Detect which cell encompasses the target text, then output its [x, y] center coordinate. 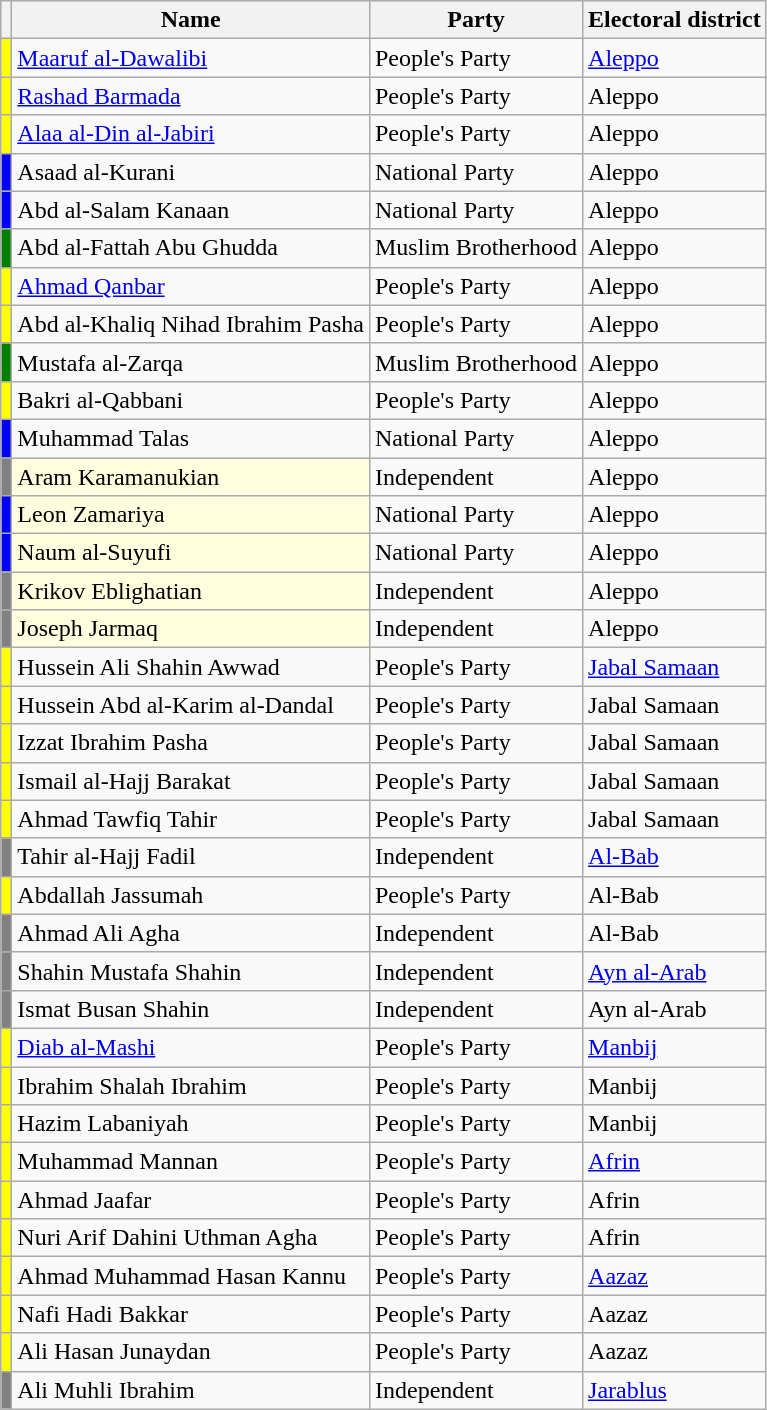
Hussein Ali Shahin Awwad [191, 667]
Maaruf al-Dawalibi [191, 58]
Naum al-Suyufi [191, 553]
Ismat Busan Shahin [191, 1009]
Muhammad Talas [191, 438]
Ahmad Ali Agha [191, 933]
Ali Hasan Junaydan [191, 1352]
Shahin Mustafa Shahin [191, 971]
Izzat Ibrahim Pasha [191, 743]
Bakri al-Qabbani [191, 400]
Hussein Abd al-Karim al-Dandal [191, 705]
Nuri Arif Dahini Uthman Agha [191, 1238]
Ismail al-Hajj Barakat [191, 781]
Hazim Labaniyah [191, 1124]
Ibrahim Shalah Ibrahim [191, 1085]
Leon Zamariya [191, 515]
Ahmad Muhammad Hasan Kannu [191, 1276]
Name [191, 20]
Abd al-Fattah Abu Ghudda [191, 248]
Electoral district [675, 20]
Nafi Hadi Bakkar [191, 1314]
Joseph Jarmaq [191, 629]
Abd al-Salam Kanaan [191, 210]
Mustafa al-Zarqa [191, 362]
Ahmad Tawfiq Tahir [191, 819]
Ahmad Qanbar [191, 286]
Ali Muhli Ibrahim [191, 1390]
Abd al-Khaliq Nihad Ibrahim Pasha [191, 324]
Diab al-Mashi [191, 1047]
Jarablus [675, 1390]
Rashad Barmada [191, 96]
Asaad al-Kurani [191, 172]
Alaa al-Din al-Jabiri [191, 134]
Party [476, 20]
Tahir al-Hajj Fadil [191, 857]
Abdallah Jassumah [191, 895]
Aram Karamanukian [191, 477]
Muhammad Mannan [191, 1162]
Ahmad Jaafar [191, 1200]
Krikov Eblighatian [191, 591]
